Find where the given text appears and provide that cell's center as (X, Y) coordinate. 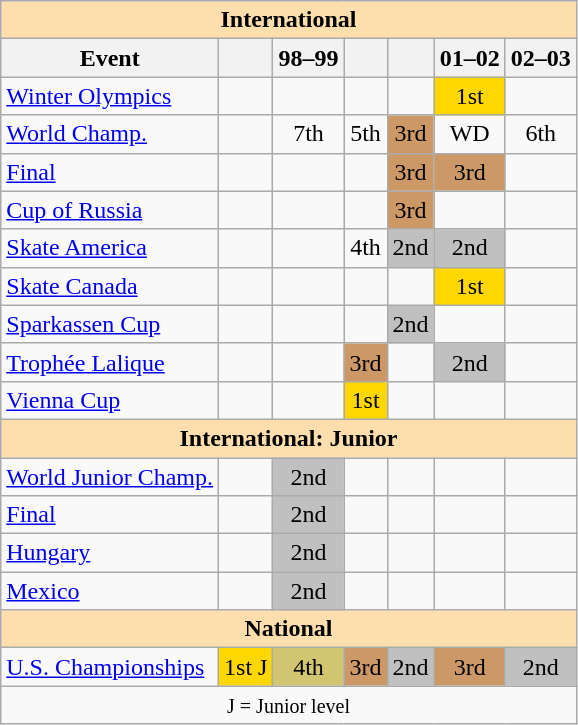
International: Junior (289, 438)
World Champ. (110, 134)
Vienna Cup (110, 400)
National (289, 629)
World Junior Champ. (110, 477)
Skate America (110, 248)
Event (110, 58)
Mexico (110, 591)
J = Junior level (289, 705)
01–02 (470, 58)
Skate Canada (110, 286)
U.S. Championships (110, 667)
6th (540, 134)
1st J (246, 667)
International (289, 20)
Hungary (110, 553)
Winter Olympics (110, 96)
98–99 (308, 58)
5th (366, 134)
Cup of Russia (110, 210)
Trophée Lalique (110, 362)
Sparkassen Cup (110, 324)
02–03 (540, 58)
WD (470, 134)
7th (308, 134)
